From the cell containing the given text, extract its center point as (x, y) coordinate. 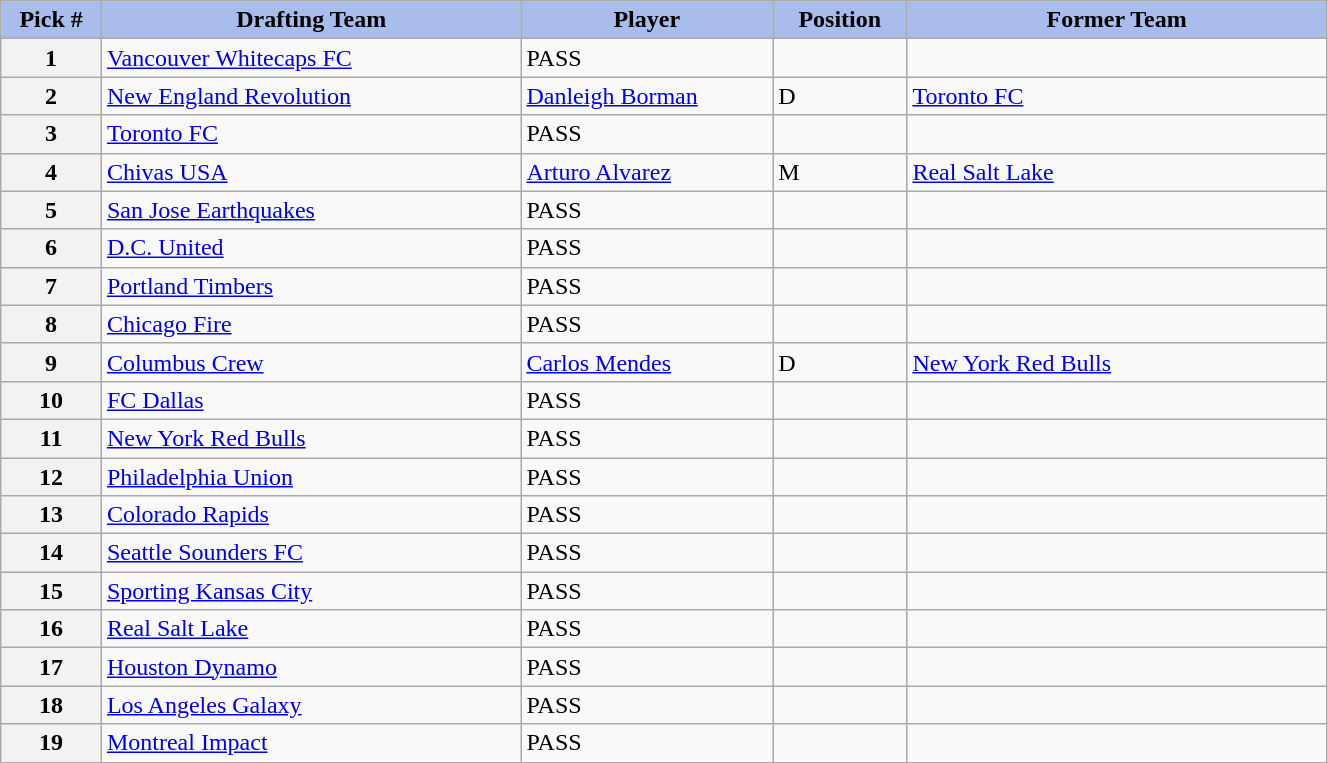
Player (647, 20)
15 (52, 591)
18 (52, 705)
5 (52, 210)
7 (52, 286)
3 (52, 134)
Columbus Crew (311, 362)
14 (52, 553)
Danleigh Borman (647, 96)
Montreal Impact (311, 743)
Former Team (1117, 20)
17 (52, 667)
Seattle Sounders FC (311, 553)
Colorado Rapids (311, 515)
19 (52, 743)
San Jose Earthquakes (311, 210)
12 (52, 477)
Position (840, 20)
D.C. United (311, 248)
8 (52, 324)
4 (52, 172)
Chicago Fire (311, 324)
M (840, 172)
Sporting Kansas City (311, 591)
Drafting Team (311, 20)
New England Revolution (311, 96)
Houston Dynamo (311, 667)
13 (52, 515)
6 (52, 248)
FC Dallas (311, 400)
Vancouver Whitecaps FC (311, 58)
Los Angeles Galaxy (311, 705)
1 (52, 58)
10 (52, 400)
Arturo Alvarez (647, 172)
16 (52, 629)
Chivas USA (311, 172)
Carlos Mendes (647, 362)
Philadelphia Union (311, 477)
Portland Timbers (311, 286)
2 (52, 96)
Pick # (52, 20)
9 (52, 362)
11 (52, 438)
